Output the (X, Y) coordinate of the center of the cell containing the given text.  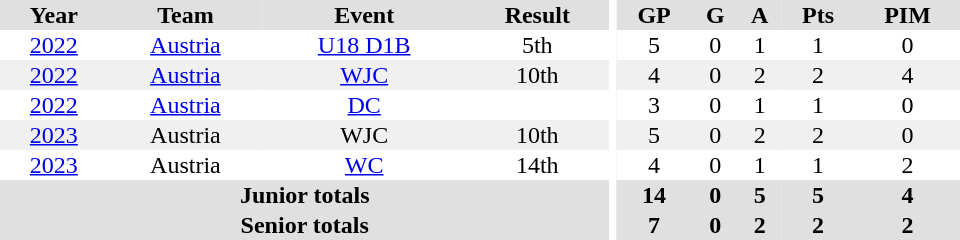
Pts (818, 15)
A (760, 15)
Junior totals (304, 195)
GP (654, 15)
PIM (908, 15)
WC (364, 165)
U18 D1B (364, 45)
14th (537, 165)
Result (537, 15)
7 (654, 225)
Team (186, 15)
3 (654, 105)
Senior totals (304, 225)
Year (54, 15)
Event (364, 15)
5th (537, 45)
DC (364, 105)
G (715, 15)
14 (654, 195)
